Identify which cell holds the provided text, then report its (X, Y) central coordinate. 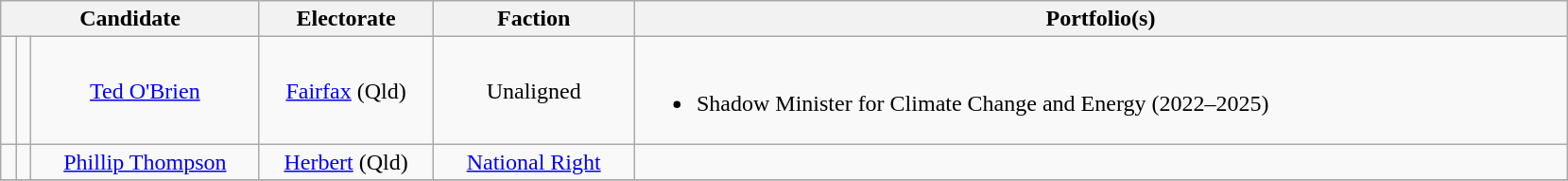
Electorate (346, 19)
Herbert (Qld) (346, 162)
Ted O'Brien (145, 91)
National Right (534, 162)
Fairfax (Qld) (346, 91)
Unaligned (534, 91)
Faction (534, 19)
Phillip Thompson (145, 162)
Portfolio(s) (1100, 19)
Candidate (130, 19)
Shadow Minister for Climate Change and Energy (2022–2025) (1100, 91)
